Return the (x, y) coordinate for the center point of the cell that contains the specified text.  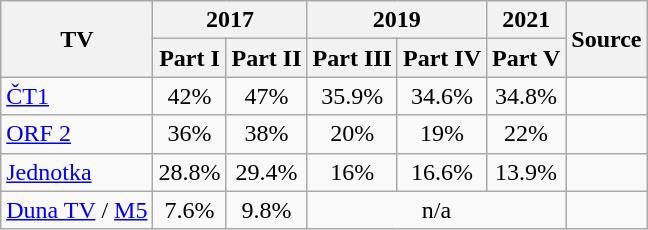
TV (77, 39)
Duna TV / M5 (77, 210)
7.6% (190, 210)
13.9% (526, 172)
2017 (230, 20)
38% (266, 134)
42% (190, 96)
n/a (436, 210)
20% (352, 134)
35.9% (352, 96)
34.6% (442, 96)
47% (266, 96)
29.4% (266, 172)
ORF 2 (77, 134)
28.8% (190, 172)
2019 (396, 20)
Part IV (442, 58)
22% (526, 134)
Jednotka (77, 172)
36% (190, 134)
16% (352, 172)
9.8% (266, 210)
ČT1 (77, 96)
2021 (526, 20)
Part II (266, 58)
Part I (190, 58)
34.8% (526, 96)
Part V (526, 58)
19% (442, 134)
16.6% (442, 172)
Source (606, 39)
Part III (352, 58)
